Identify which cell holds the provided text, then report its [x, y] central coordinate. 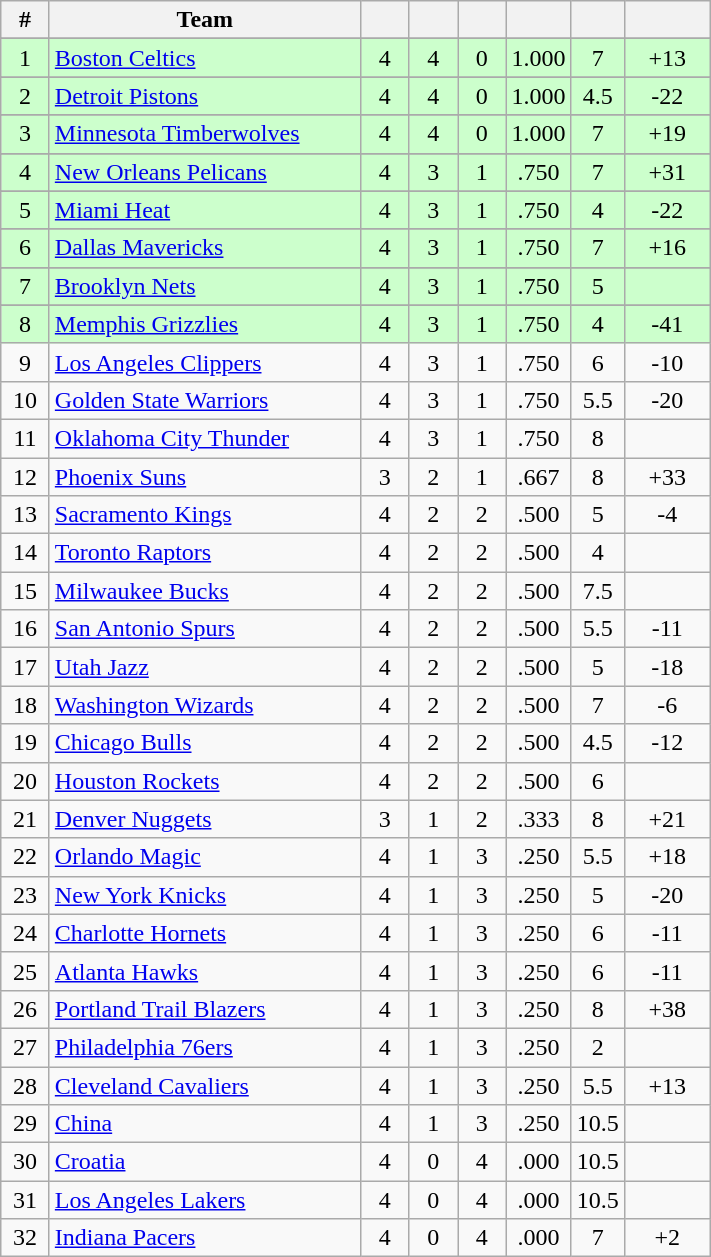
China [204, 1124]
Detroit Pistons [204, 96]
+2 [667, 1238]
16 [26, 629]
32 [26, 1238]
11 [26, 438]
Washington Wizards [204, 705]
Toronto Raptors [204, 553]
20 [26, 781]
13 [26, 515]
15 [26, 591]
Sacramento Kings [204, 515]
25 [26, 971]
+33 [667, 477]
-4 [667, 515]
Golden State Warriors [204, 400]
14 [26, 553]
17 [26, 667]
26 [26, 1009]
Oklahoma City Thunder [204, 438]
Houston Rockets [204, 781]
22 [26, 857]
21 [26, 819]
New York Knicks [204, 895]
Los Angeles Lakers [204, 1200]
Los Angeles Clippers [204, 362]
Milwaukee Bucks [204, 591]
31 [26, 1200]
+38 [667, 1009]
29 [26, 1124]
30 [26, 1162]
.333 [538, 819]
Croatia [204, 1162]
12 [26, 477]
+18 [667, 857]
-18 [667, 667]
19 [26, 743]
Team [204, 20]
Brooklyn Nets [204, 286]
+16 [667, 248]
Portland Trail Blazers [204, 1009]
Utah Jazz [204, 667]
28 [26, 1085]
# [26, 20]
Phoenix Suns [204, 477]
-41 [667, 324]
Chicago Bulls [204, 743]
Boston Celtics [204, 58]
Minnesota Timberwolves [204, 134]
+21 [667, 819]
24 [26, 933]
-10 [667, 362]
27 [26, 1047]
+31 [667, 172]
Miami Heat [204, 210]
7.5 [598, 591]
.667 [538, 477]
San Antonio Spurs [204, 629]
Memphis Grizzlies [204, 324]
Denver Nuggets [204, 819]
23 [26, 895]
New Orleans Pelicans [204, 172]
Cleveland Cavaliers [204, 1085]
9 [26, 362]
18 [26, 705]
-12 [667, 743]
Indiana Pacers [204, 1238]
Charlotte Hornets [204, 933]
10 [26, 400]
Dallas Mavericks [204, 248]
-6 [667, 705]
Philadelphia 76ers [204, 1047]
Orlando Magic [204, 857]
Atlanta Hawks [204, 971]
+19 [667, 134]
